Find where the given text appears and provide that cell's center as (X, Y) coordinate. 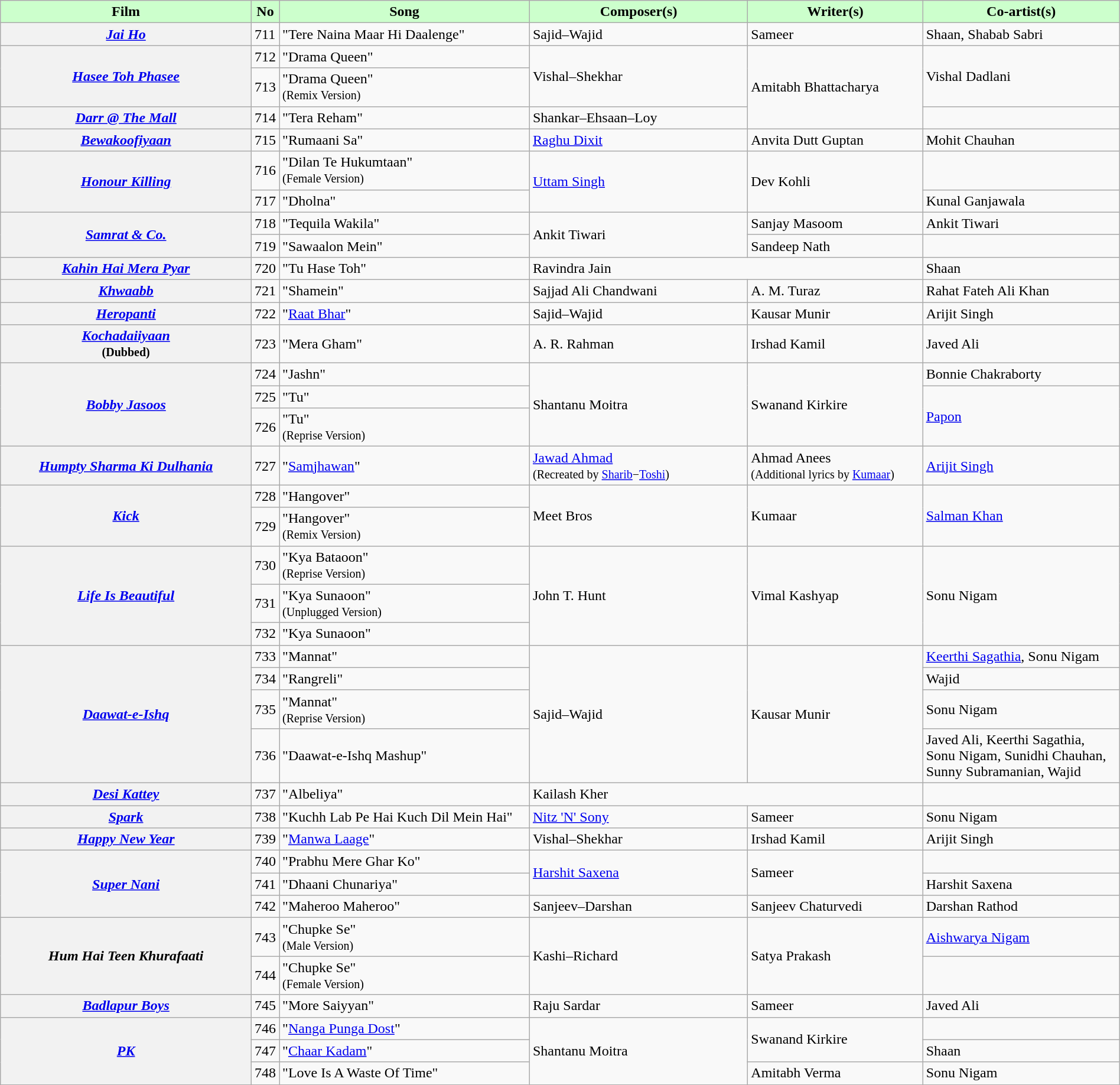
Rahat Fateh Ali Khan (1021, 291)
Honour Killing (126, 182)
747 (266, 1051)
Desi Kattey (126, 794)
Raju Sardar (638, 1006)
Javed Ali, Keerthi Sagathia, Sonu Nigam, Sunidhi Chauhan, Sunny Subramanian, Wajid (1021, 755)
Bewakoofiyaan (126, 140)
Sanjeev Chaturvedi (835, 907)
"Tu Hase Toh" (405, 268)
"Kuchh Lab Pe Hai Kuch Dil Mein Hai" (405, 817)
Vimal Kashyap (835, 595)
748 (266, 1073)
Humpty Sharma Ki Dulhania (126, 465)
"Sawaalon Mein" (405, 246)
736 (266, 755)
Uttam Singh (638, 182)
Kunal Ganjawala (1021, 201)
Shankar–Ehsaan–Loy (638, 118)
Kumaar (835, 515)
Kochadaiiyaan(Dubbed) (126, 344)
Bobby Jasoos (126, 405)
730 (266, 565)
741 (266, 884)
Sanjay Masoom (835, 223)
715 (266, 140)
"Dilan Te Hukumtaan" (Female Version) (405, 170)
Happy New Year (126, 839)
"Mannat" (405, 656)
713 (266, 87)
Keerthi Sagathia, Sonu Nigam (1021, 656)
Nitz 'N' Sony (638, 817)
720 (266, 268)
"Shamein" (405, 291)
"Chaar Kadam" (405, 1051)
Kick (126, 515)
719 (266, 246)
"Daawat-e-Ishq Mashup" (405, 755)
Hum Hai Teen Khurafaati (126, 956)
"Prabhu Mere Ghar Ko" (405, 862)
Amitabh Verma (835, 1073)
"More Saiyyan" (405, 1006)
"Jashn" (405, 374)
712 (266, 57)
742 (266, 907)
A. M. Turaz (835, 291)
Anvita Dutt Guptan (835, 140)
Khwaabb (126, 291)
"Tera Reham" (405, 118)
Wajid (1021, 679)
Writer(s) (835, 12)
"Manwa Laage" (405, 839)
"Chupke Se"(Female Version) (405, 976)
"Kya Bataoon"(Reprise Version) (405, 565)
739 (266, 839)
Sandeep Nath (835, 246)
Hasee Toh Phasee (126, 76)
745 (266, 1006)
740 (266, 862)
727 (266, 465)
737 (266, 794)
Kashi–Richard (638, 956)
"Dhaani Chunariya" (405, 884)
744 (266, 976)
"Mannat"(Reprise Version) (405, 709)
Papon (1021, 416)
Spark (126, 817)
Aishwarya Nigam (1021, 937)
Badlapur Boys (126, 1006)
"Rumaani Sa" (405, 140)
"Rangreli" (405, 679)
"Mera Gham" (405, 344)
Raghu Dixit (638, 140)
718 (266, 223)
Amitabh Bhattacharya (835, 87)
Salman Khan (1021, 515)
"Tu" (405, 397)
Samrat & Co. (126, 234)
738 (266, 817)
"Raat Bhar" (405, 314)
"Hangover" (405, 496)
Heropanti (126, 314)
725 (266, 397)
743 (266, 937)
723 (266, 344)
729 (266, 527)
Kailash Kher (726, 794)
A. R. Rahman (638, 344)
Kahin Hai Mera Pyar (126, 268)
Shaan, Shabab Sabri (1021, 34)
John T. Hunt (638, 595)
Life Is Beautiful (126, 595)
Super Nani (126, 884)
724 (266, 374)
Meet Bros (638, 515)
Ravindra Jain (726, 268)
"Tu"(Reprise Version) (405, 428)
"Love Is A Waste Of Time" (405, 1073)
"Samjhawan" (405, 465)
728 (266, 496)
PK (126, 1051)
"Dholna" (405, 201)
Film (126, 12)
Sajjad Ali Chandwani (638, 291)
Song (405, 12)
711 (266, 34)
"Albeliya" (405, 794)
732 (266, 634)
746 (266, 1028)
Composer(s) (638, 12)
Vishal Dadlani (1021, 76)
Bonnie Chakraborty (1021, 374)
Darr @ The Mall (126, 118)
"Hangover"(Remix Version) (405, 527)
"Maheroo Maheroo" (405, 907)
Daawat-e-Ishq (126, 713)
"Tere Naina Maar Hi Daalenge" (405, 34)
"Kya Sunaoon" (405, 634)
733 (266, 656)
734 (266, 679)
"Kya Sunaoon"(Unplugged Version) (405, 604)
Sanjeev–Darshan (638, 907)
"Tequila Wakila" (405, 223)
Jawad Ahmad(Recreated by Sharib−Toshi) (638, 465)
Jai Ho (126, 34)
No (266, 12)
726 (266, 428)
"Nanga Punga Dost" (405, 1028)
722 (266, 314)
Co-artist(s) (1021, 12)
"Drama Queen" (405, 57)
716 (266, 170)
731 (266, 604)
"Chupke Se"(Male Version) (405, 937)
714 (266, 118)
735 (266, 709)
Ahmad Anees(Additional lyrics by Kumaar) (835, 465)
Satya Prakash (835, 956)
717 (266, 201)
Dev Kohli (835, 182)
721 (266, 291)
Darshan Rathod (1021, 907)
Mohit Chauhan (1021, 140)
"Drama Queen"(Remix Version) (405, 87)
